Return [x, y] of the center of cell containing provided text 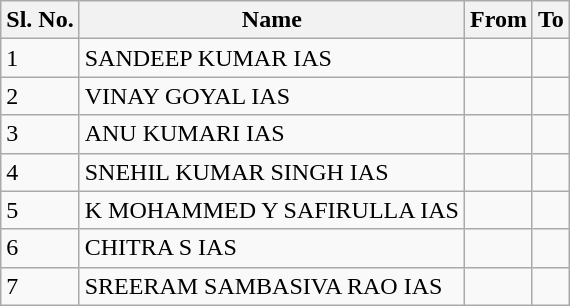
K MOHAMMED Y SAFIRULLA IAS [272, 210]
Name [272, 20]
CHITRA S IAS [272, 248]
SNEHIL KUMAR SINGH IAS [272, 172]
2 [40, 96]
Sl. No. [40, 20]
SREERAM SAMBASIVA RAO IAS [272, 286]
ANU KUMARI IAS [272, 134]
4 [40, 172]
3 [40, 134]
VINAY GOYAL IAS [272, 96]
1 [40, 58]
To [550, 20]
7 [40, 286]
From [498, 20]
5 [40, 210]
6 [40, 248]
SANDEEP KUMAR IAS [272, 58]
